Output the [x, y] coordinate of the center of the cell containing the given text.  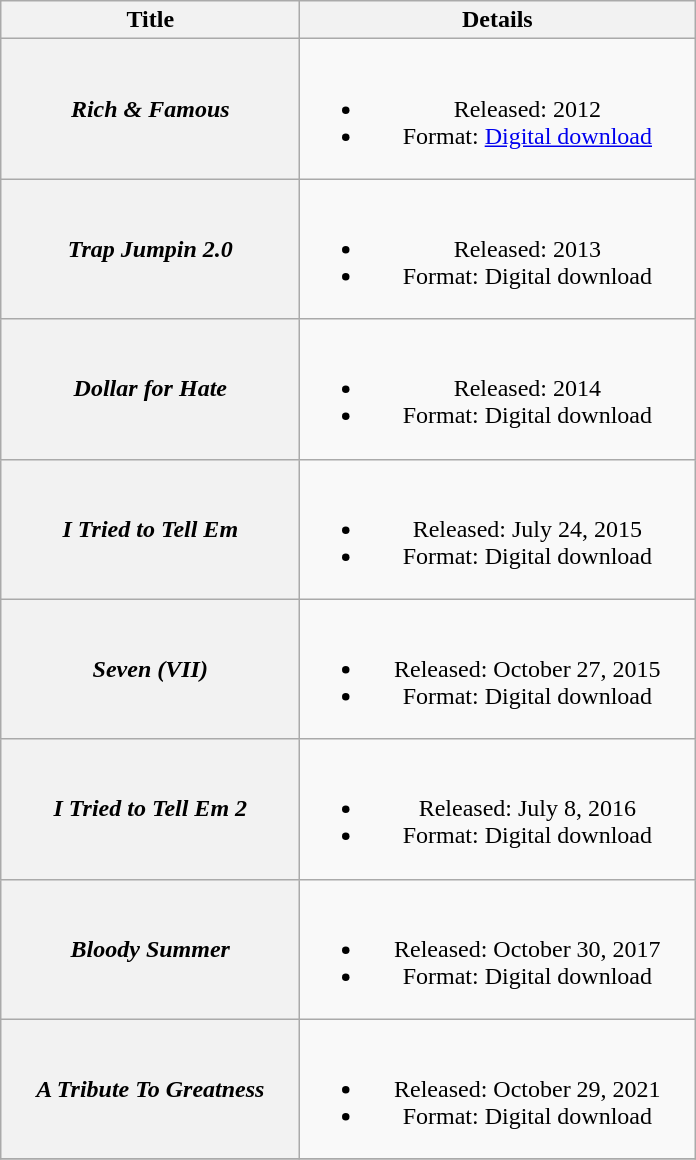
A Tribute To Greatness [150, 1089]
I Tried to Tell Em 2 [150, 809]
Released: October 27, 2015Format: Digital download [498, 669]
Released: 2014Format: Digital download [498, 389]
Trap Jumpin 2.0 [150, 249]
Seven (VII) [150, 669]
Released: 2012Format: Digital download [498, 109]
Released: October 30, 2017Format: Digital download [498, 949]
Dollar for Hate [150, 389]
Released: October 29, 2021Format: Digital download [498, 1089]
Released: July 8, 2016Format: Digital download [498, 809]
Released: July 24, 2015Format: Digital download [498, 529]
Released: 2013Format: Digital download [498, 249]
Bloody Summer [150, 949]
Details [498, 20]
I Tried to Tell Em [150, 529]
Rich & Famous [150, 109]
Title [150, 20]
